Return (X, Y) of the center of cell containing provided text 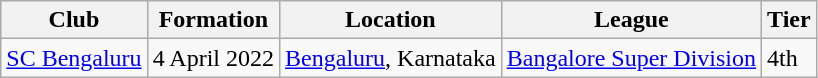
Location (391, 20)
SC Bengaluru (74, 58)
4th (790, 58)
Formation (213, 20)
Bengaluru, Karnataka (391, 58)
Tier (790, 20)
League (631, 20)
4 April 2022 (213, 58)
Club (74, 20)
Bangalore Super Division (631, 58)
